Return [x, y] of the center of cell containing provided text 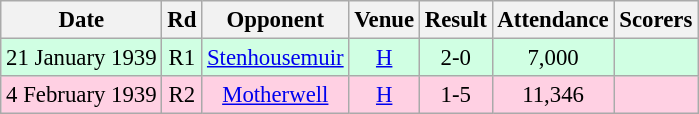
Venue [384, 20]
2-0 [456, 58]
11,346 [553, 95]
Date [82, 20]
1-5 [456, 95]
Opponent [276, 20]
Rd [182, 20]
Result [456, 20]
Scorers [656, 20]
4 February 1939 [82, 95]
Stenhousemuir [276, 58]
R1 [182, 58]
R2 [182, 95]
7,000 [553, 58]
21 January 1939 [82, 58]
Attendance [553, 20]
Motherwell [276, 95]
